Find where the given text appears and provide that cell's center as [x, y] coordinate. 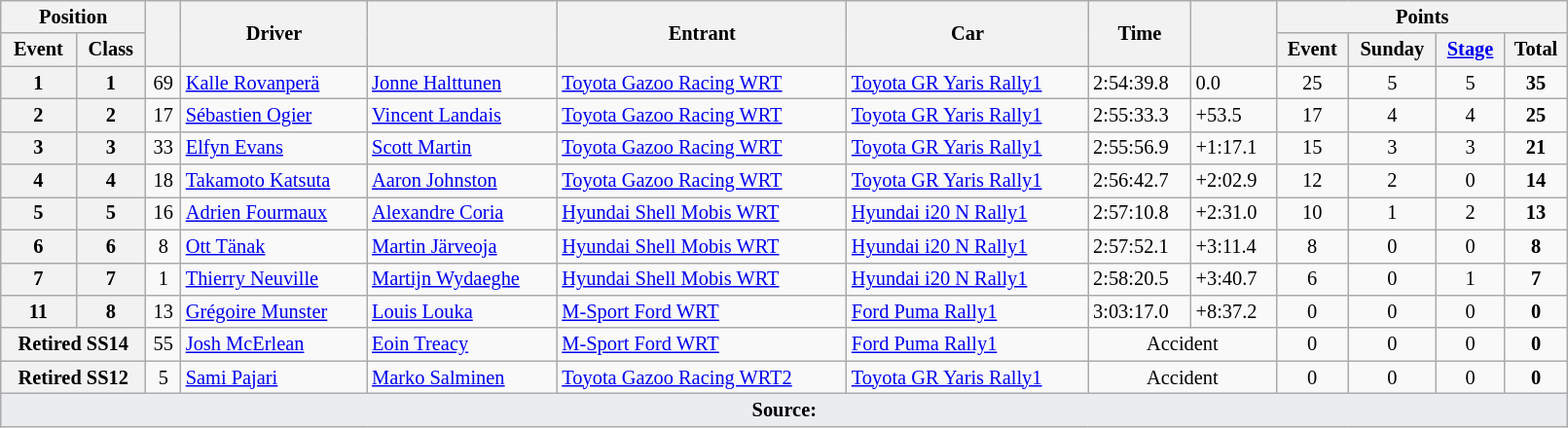
10 [1312, 213]
+53.5 [1234, 115]
16 [164, 213]
Position [74, 17]
15 [1312, 148]
0.0 [1234, 83]
Retired SS12 [74, 377]
33 [164, 148]
Stage [1470, 50]
2:54:39.8 [1139, 83]
2:58:20.5 [1139, 279]
Time [1139, 33]
Source: [784, 410]
+2:31.0 [1234, 213]
Takamoto Katsuta [274, 181]
21 [1536, 148]
35 [1536, 83]
69 [164, 83]
2:56:42.7 [1139, 181]
Aaron Johnston [461, 181]
+3:11.4 [1234, 246]
Car [967, 33]
Sébastien Ogier [274, 115]
Retired SS14 [74, 344]
Class [111, 50]
+1:17.1 [1234, 148]
Louis Louka [461, 311]
+3:40.7 [1234, 279]
2:57:52.1 [1139, 246]
Martijn Wydaeghe [461, 279]
Points [1423, 17]
Thierry Neuville [274, 279]
Kalle Rovanperä [274, 83]
Martin Järveoja [461, 246]
Marko Salminen [461, 377]
Sunday [1392, 50]
3:03:17.0 [1139, 311]
Ott Tänak [274, 246]
Scott Martin [461, 148]
12 [1312, 181]
11 [39, 311]
Sami Pajari [274, 377]
2:55:56.9 [1139, 148]
Alexandre Coria [461, 213]
55 [164, 344]
Total [1536, 50]
14 [1536, 181]
Entrant [702, 33]
Eoin Treacy [461, 344]
+2:02.9 [1234, 181]
2:55:33.3 [1139, 115]
Elfyn Evans [274, 148]
Vincent Landais [461, 115]
Toyota Gazoo Racing WRT2 [702, 377]
Driver [274, 33]
2:57:10.8 [1139, 213]
Grégoire Munster [274, 311]
Josh McErlean [274, 344]
+8:37.2 [1234, 311]
18 [164, 181]
Jonne Halttunen [461, 83]
Adrien Fourmaux [274, 213]
